Pinpoint the cell where the given text exists, returning its (X, Y) midpoint coordinate. 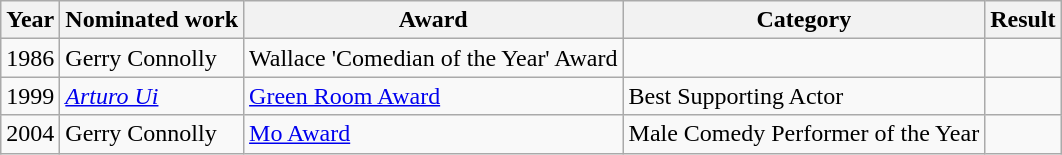
Wallace 'Comedian of the Year' Award (434, 58)
Arturo Ui (152, 96)
2004 (30, 134)
Green Room Award (434, 96)
Category (804, 20)
Result (1023, 20)
Nominated work (152, 20)
Male Comedy Performer of the Year (804, 134)
Award (434, 20)
Best Supporting Actor (804, 96)
1986 (30, 58)
Mo Award (434, 134)
1999 (30, 96)
Year (30, 20)
